For the text-containing cell, return its midpoint in (x, y) coordinate format. 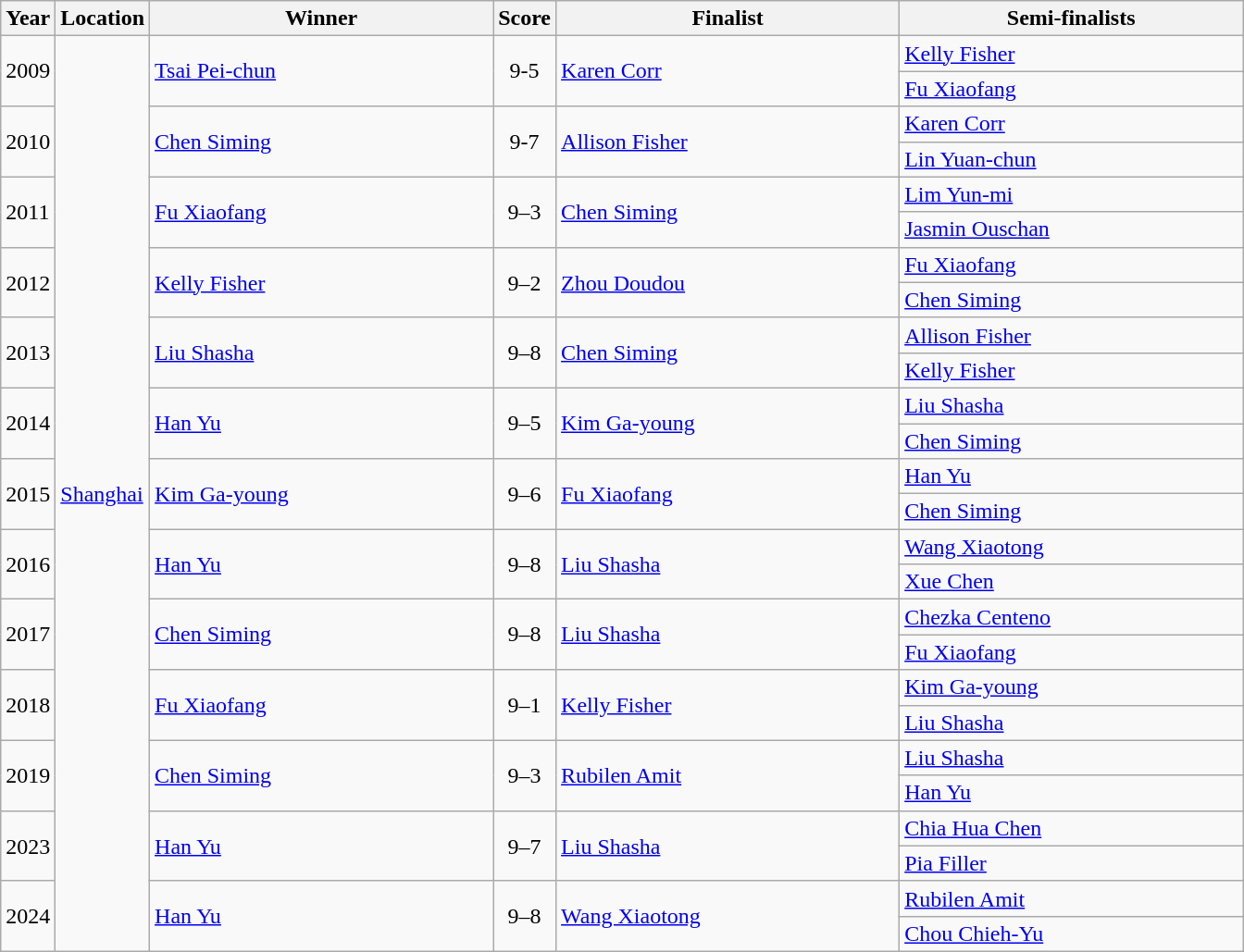
Semi-finalists (1072, 19)
Year (28, 19)
9–1 (525, 705)
2010 (28, 142)
Finalist (728, 19)
2023 (28, 846)
Tsai Pei-chun (322, 71)
Lim Yun-mi (1072, 194)
Lin Yuan-chun (1072, 159)
9–6 (525, 494)
Pia Filler (1072, 863)
Jasmin Ouschan (1072, 229)
9-7 (525, 142)
2015 (28, 494)
Score (525, 19)
Chia Hua Chen (1072, 828)
9–5 (525, 423)
2011 (28, 212)
2017 (28, 635)
Chezka Centeno (1072, 617)
2012 (28, 282)
2013 (28, 352)
2024 (28, 916)
2018 (28, 705)
2016 (28, 564)
9-5 (525, 71)
Zhou Doudou (728, 282)
9–2 (525, 282)
2009 (28, 71)
9–7 (525, 846)
2014 (28, 423)
2019 (28, 775)
Winner (322, 19)
Chou Chieh-Yu (1072, 933)
Xue Chen (1072, 582)
Location (103, 19)
Shanghai (103, 494)
